Find where the given text appears and provide that cell's center as (X, Y) coordinate. 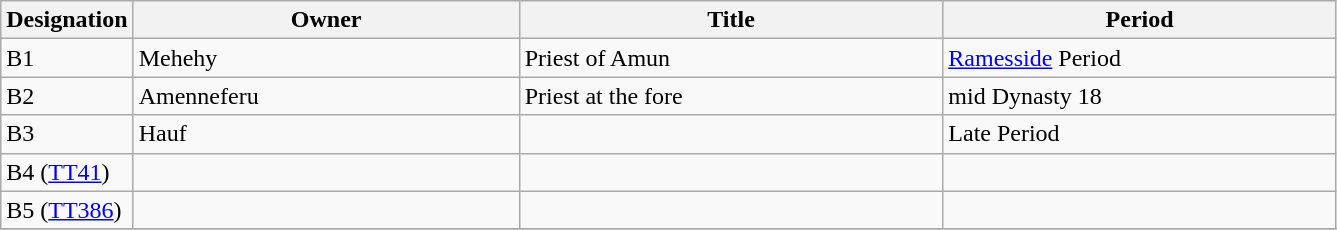
Designation (67, 20)
mid Dynasty 18 (1140, 96)
Late Period (1140, 134)
Title (731, 20)
Amenneferu (326, 96)
Ramesside Period (1140, 58)
Period (1140, 20)
Mehehy (326, 58)
Priest at the fore (731, 96)
B2 (67, 96)
B4 (TT41) (67, 172)
B1 (67, 58)
Owner (326, 20)
Priest of Amun (731, 58)
B5 (TT386) (67, 210)
Hauf (326, 134)
B3 (67, 134)
